Provide the [x, y] coordinate of the cell's center where the given text is located.  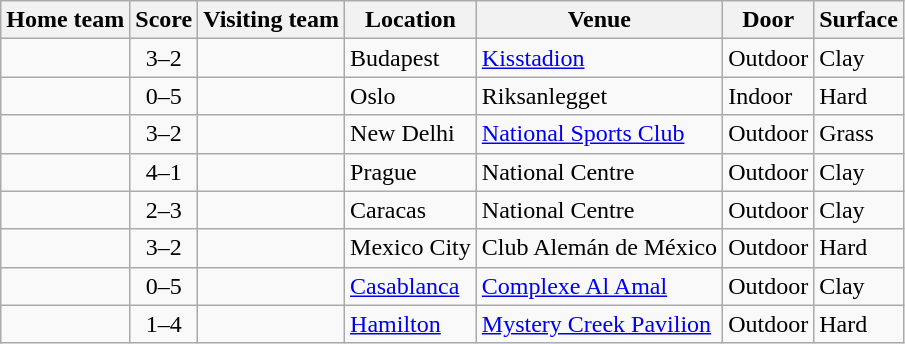
Surface [859, 20]
Mexico City [411, 248]
Caracas [411, 210]
1–4 [164, 324]
Venue [599, 20]
Door [768, 20]
Prague [411, 172]
Riksanlegget [599, 96]
Club Alemán de México [599, 248]
Casablanca [411, 286]
Home team [66, 20]
Oslo [411, 96]
National Sports Club [599, 134]
Budapest [411, 58]
Complexe Al Amal [599, 286]
Visiting team [272, 20]
Indoor [768, 96]
Mystery Creek Pavilion [599, 324]
2–3 [164, 210]
Score [164, 20]
Kisstadion [599, 58]
New Delhi [411, 134]
Grass [859, 134]
Location [411, 20]
Hamilton [411, 324]
4–1 [164, 172]
